Capture the cell that displays the provided text and extract its (X, Y) central coordinate. 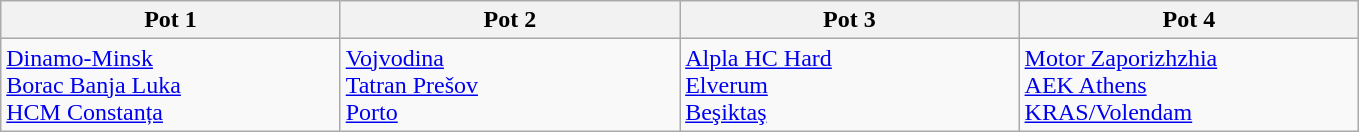
Vojvodina Tatran Prešov Porto (510, 85)
Dinamo-Minsk Borac Banja Luka HCM Constanța (170, 85)
Alpla HC Hard Elverum Beşiktaş (850, 85)
Pot 1 (170, 20)
Pot 2 (510, 20)
Pot 3 (850, 20)
Motor Zaporizhzhia AEK Athens KRAS/Volendam (1188, 85)
Pot 4 (1188, 20)
